Extract the [X, Y] coordinate from the center of the cell holding the provided text.  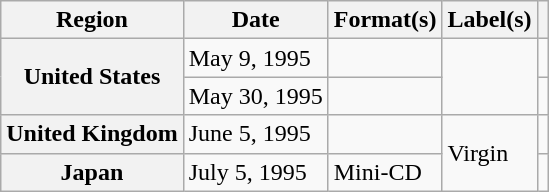
Date [256, 20]
Japan [92, 172]
United Kingdom [92, 134]
Region [92, 20]
Label(s) [490, 20]
Mini-CD [385, 172]
United States [92, 77]
July 5, 1995 [256, 172]
May 30, 1995 [256, 96]
Format(s) [385, 20]
June 5, 1995 [256, 134]
May 9, 1995 [256, 58]
Virgin [490, 153]
